Search for the cell housing the specified text and yield its [X, Y] center coordinate. 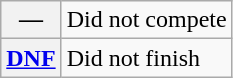
— [31, 20]
Did not finish [146, 58]
Did not compete [146, 20]
DNF [31, 58]
